Determine the (X, Y) coordinate at the center of the cell enclosing the given text.  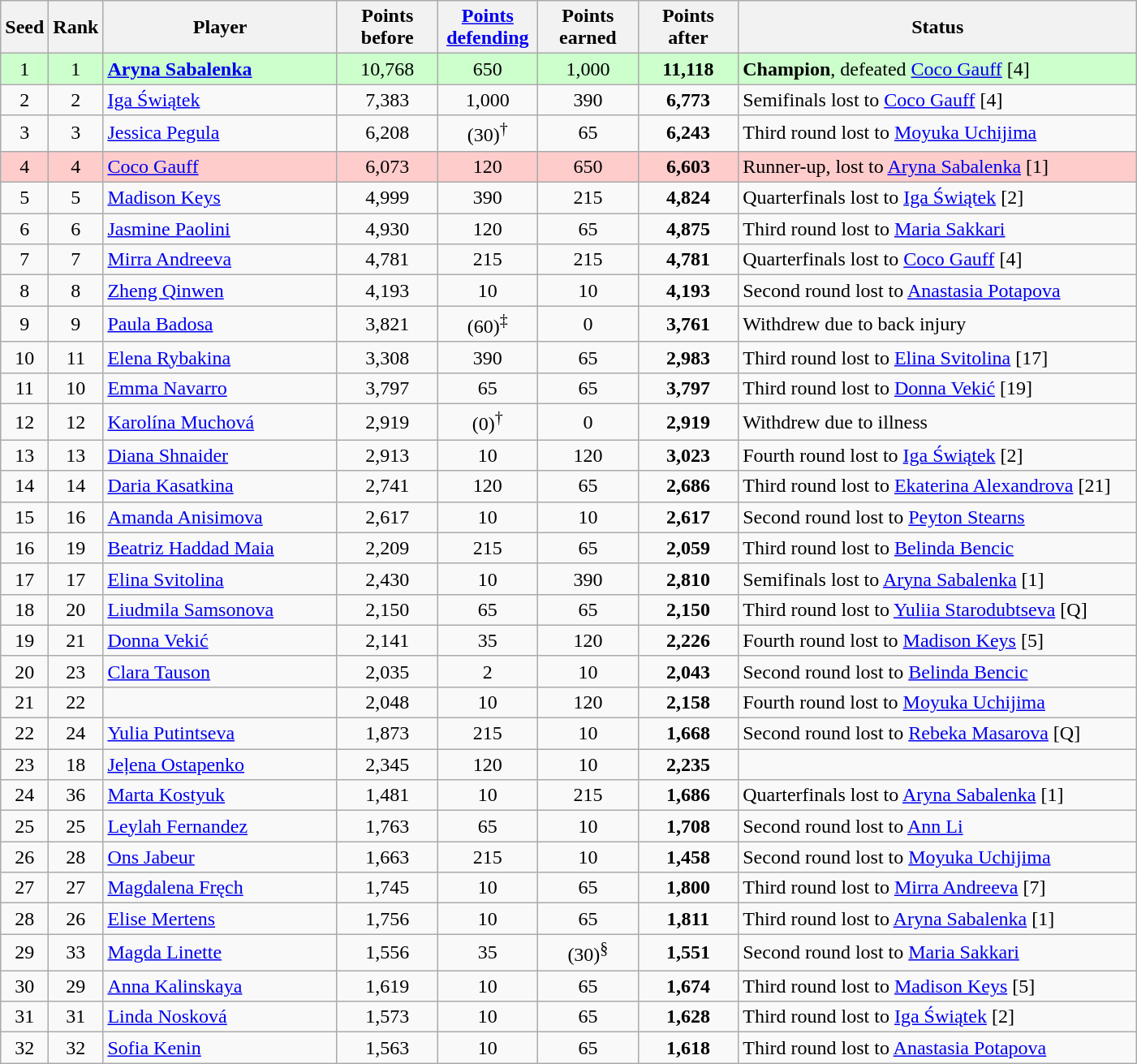
1,873 (387, 734)
6,073 (387, 166)
Semifinals lost to Coco Gauff [4] (938, 100)
1,745 (387, 888)
Semifinals lost to Aryna Sabalenka [1] (938, 579)
1,551 (688, 953)
Emma Navarro (221, 388)
2,059 (688, 548)
Points earned (588, 28)
2,141 (387, 640)
Diana Shnaider (221, 455)
1,563 (387, 1048)
Linda Nosková (221, 1017)
Champion, defeated Coco Gauff [4] (938, 69)
Second round lost to Maria Sakkari (938, 953)
Seed (24, 28)
Third round lost to Moyuka Uchijima (938, 133)
Beatriz Haddad Maia (221, 548)
Withdrew due to illness (938, 422)
1,756 (387, 919)
2,235 (688, 765)
2,209 (387, 548)
Third round lost to Anastasia Potapova (938, 1048)
Elina Svitolina (221, 579)
Points after (688, 28)
2,158 (688, 703)
Magda Linette (221, 953)
1,674 (688, 986)
Paula Badosa (221, 325)
Second round lost to Rebeka Masarova [Q] (938, 734)
1,458 (688, 857)
Donna Vekić (221, 640)
4,824 (688, 198)
(60)‡ (488, 325)
2,913 (387, 455)
Coco Gauff (221, 166)
Points before (387, 28)
Quarterfinals lost to Aryna Sabalenka [1] (938, 795)
Third round lost to Iga Świątek [2] (938, 1017)
Anna Kalinskaya (221, 986)
1,619 (387, 986)
Fourth round lost to Moyuka Uchijima (938, 703)
2,741 (387, 486)
4,930 (387, 229)
Third round lost to Belinda Bencic (938, 548)
Fourth round lost to Madison Keys [5] (938, 640)
1,573 (387, 1017)
Third round lost to Yuliia Starodubtseva [Q] (938, 610)
Rank (76, 28)
6,603 (688, 166)
Second round lost to Ann Li (938, 826)
(30)† (488, 133)
(0)† (488, 422)
30 (24, 986)
Runner-up, lost to Aryna Sabalenka [1] (938, 166)
Third round lost to Ekaterina Alexandrova [21] (938, 486)
Jeļena Ostapenko (221, 765)
Madison Keys (221, 198)
Liudmila Samsonova (221, 610)
7,383 (387, 100)
1,481 (387, 795)
33 (76, 953)
2,043 (688, 671)
Second round lost to Peyton Stearns (938, 517)
2,983 (688, 357)
Aryna Sabalenka (221, 69)
Elise Mertens (221, 919)
2,035 (387, 671)
Yulia Putintseva (221, 734)
Player (221, 28)
Daria Kasatkina (221, 486)
6,243 (688, 133)
Amanda Anisimova (221, 517)
1,628 (688, 1017)
10,768 (387, 69)
4,875 (688, 229)
Ons Jabeur (221, 857)
1,708 (688, 826)
6,773 (688, 100)
Quarterfinals lost to Coco Gauff [4] (938, 260)
Third round lost to Madison Keys [5] (938, 986)
Withdrew due to back injury (938, 325)
Marta Kostyuk (221, 795)
Quarterfinals lost to Iga Świątek [2] (938, 198)
Second round lost to Anastasia Potapova (938, 291)
Clara Tauson (221, 671)
2,226 (688, 640)
15 (24, 517)
Second round lost to Moyuka Uchijima (938, 857)
2,430 (387, 579)
Magdalena Fręch (221, 888)
2,345 (387, 765)
Third round lost to Donna Vekić [19] (938, 388)
Jasmine Paolini (221, 229)
1,663 (387, 857)
1,686 (688, 795)
Mirra Andreeva (221, 260)
2,686 (688, 486)
2,048 (387, 703)
Leylah Fernandez (221, 826)
Points defending (488, 28)
3,761 (688, 325)
4,999 (387, 198)
Third round lost to Mirra Andreeva [7] (938, 888)
Status (938, 28)
11,118 (688, 69)
2,810 (688, 579)
Zheng Qinwen (221, 291)
6,208 (387, 133)
(30)§ (588, 953)
Jessica Pegula (221, 133)
Third round lost to Aryna Sabalenka [1] (938, 919)
36 (76, 795)
1,668 (688, 734)
1,618 (688, 1048)
Iga Świątek (221, 100)
Sofia Kenin (221, 1048)
Third round lost to Maria Sakkari (938, 229)
3,023 (688, 455)
1,800 (688, 888)
Fourth round lost to Iga Świątek [2] (938, 455)
1,556 (387, 953)
Elena Rybakina (221, 357)
1,811 (688, 919)
3,308 (387, 357)
3,821 (387, 325)
Third round lost to Elina Svitolina [17] (938, 357)
1,763 (387, 826)
Karolína Muchová (221, 422)
Second round lost to Belinda Bencic (938, 671)
